Return the (x, y) coordinate for the center point of the cell that contains the specified text.  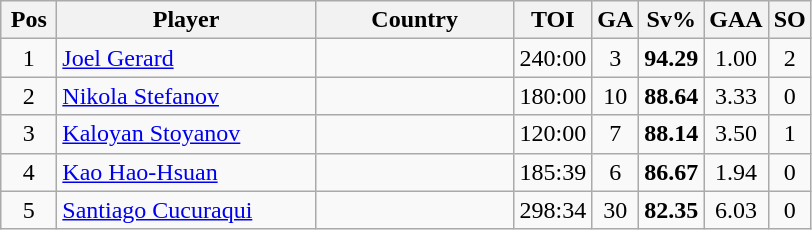
3.50 (736, 134)
240:00 (553, 58)
120:00 (553, 134)
1.00 (736, 58)
Joel Gerard (186, 58)
Kao Hao-Hsuan (186, 172)
SO (790, 20)
88.64 (672, 96)
10 (616, 96)
88.14 (672, 134)
Player (186, 20)
GA (616, 20)
Kaloyan Stoyanov (186, 134)
185:39 (553, 172)
30 (616, 210)
5 (29, 210)
86.67 (672, 172)
Country (414, 20)
6 (616, 172)
6.03 (736, 210)
3.33 (736, 96)
Pos (29, 20)
GAA (736, 20)
7 (616, 134)
4 (29, 172)
Sv% (672, 20)
82.35 (672, 210)
1.94 (736, 172)
298:34 (553, 210)
94.29 (672, 58)
TOI (553, 20)
Nikola Stefanov (186, 96)
Santiago Cucuraqui (186, 210)
180:00 (553, 96)
